Return the [x, y] coordinate for the center point of the cell that contains the specified text.  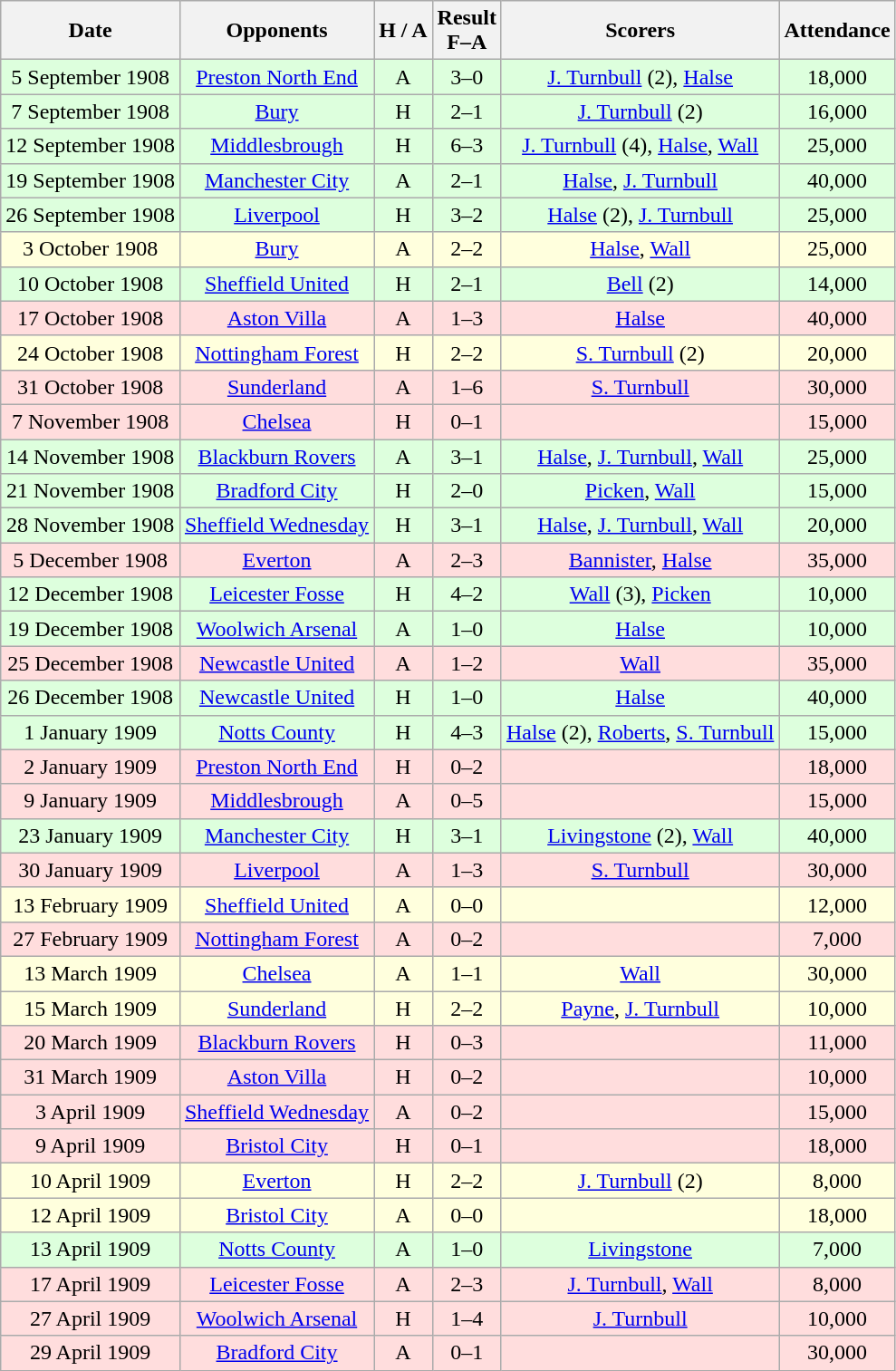
1–2 [467, 663]
3 October 1908 [91, 249]
1–4 [467, 1318]
Wall (3), Picken [640, 594]
12 April 1909 [91, 1215]
Picken, Wall [640, 491]
14 November 1908 [91, 456]
Payne, J. Turnbull [640, 1009]
4–3 [467, 732]
2 January 1909 [91, 767]
2–0 [467, 491]
23 January 1909 [91, 835]
J. Turnbull (2), Halse [640, 77]
31 March 1909 [91, 1077]
ResultF–A [467, 31]
Livingstone (2), Wall [640, 835]
J. Turnbull (4), Halse, Wall [640, 146]
10 April 1909 [91, 1181]
25 December 1908 [91, 663]
Attendance [837, 31]
Halse (2), Roberts, S. Turnbull [640, 732]
27 April 1909 [91, 1318]
30 January 1909 [91, 870]
9 April 1909 [91, 1146]
1 January 1909 [91, 732]
1–1 [467, 973]
26 September 1908 [91, 215]
13 March 1909 [91, 973]
7 November 1908 [91, 421]
12,000 [837, 904]
Halse, J. Turnbull [640, 180]
24 October 1908 [91, 352]
19 September 1908 [91, 180]
21 November 1908 [91, 491]
12 December 1908 [91, 594]
Date [91, 31]
3–0 [467, 77]
29 April 1909 [91, 1353]
Bannister, Halse [640, 560]
11,000 [837, 1043]
0–5 [467, 801]
12 September 1908 [91, 146]
5 September 1908 [91, 77]
15 March 1909 [91, 1009]
Halse, Wall [640, 249]
13 April 1909 [91, 1250]
6–3 [467, 146]
S. Turnbull (2) [640, 352]
10 October 1908 [91, 284]
3 April 1909 [91, 1112]
Halse (2), J. Turnbull [640, 215]
7 September 1908 [91, 111]
28 November 1908 [91, 526]
27 February 1909 [91, 939]
J. Turnbull [640, 1318]
13 February 1909 [91, 904]
3–2 [467, 215]
H / A [403, 31]
16,000 [837, 111]
20 March 1909 [91, 1043]
17 April 1909 [91, 1284]
31 October 1908 [91, 387]
26 December 1908 [91, 698]
Scorers [640, 31]
9 January 1909 [91, 801]
17 October 1908 [91, 318]
19 December 1908 [91, 629]
J. Turnbull, Wall [640, 1284]
1–6 [467, 387]
Livingstone [640, 1250]
4–2 [467, 594]
Opponents [276, 31]
5 December 1908 [91, 560]
14,000 [837, 284]
0–3 [467, 1043]
Bell (2) [640, 284]
